Output the (x, y) coordinate of the center of the cell containing the given text.  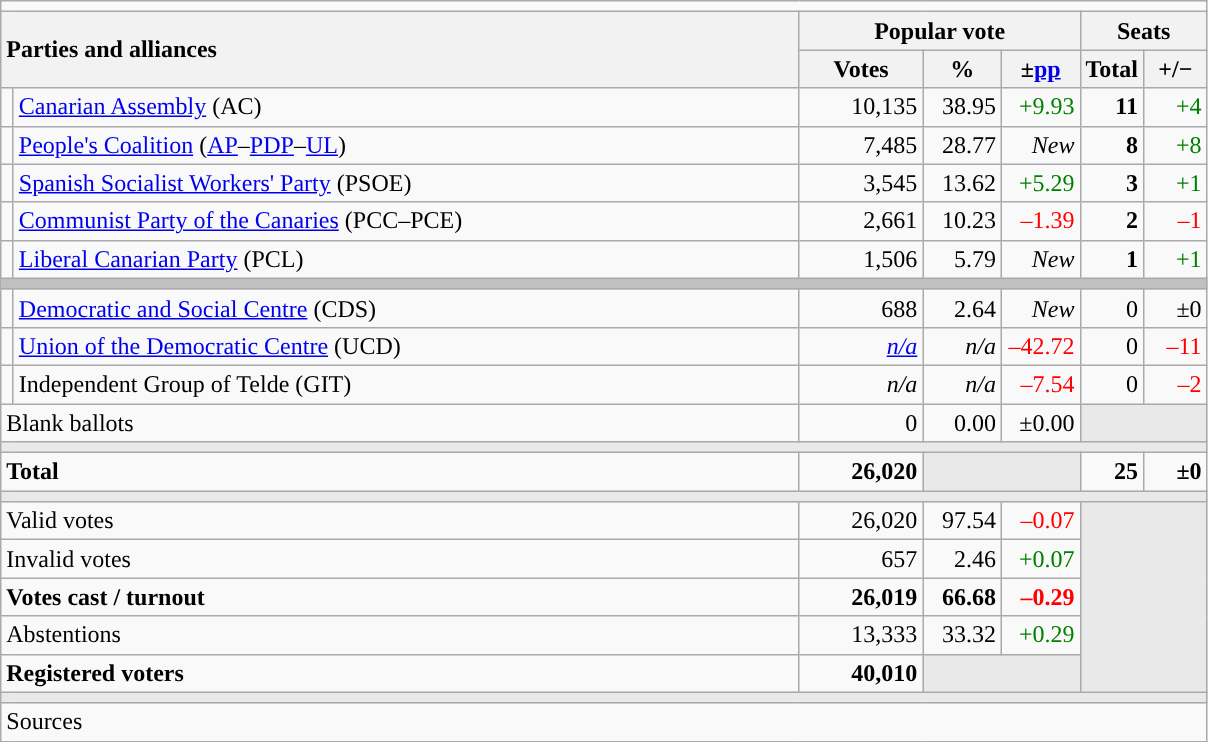
8 (1112, 145)
3 (1112, 183)
38.95 (962, 107)
Spanish Socialist Workers' Party (PSOE) (406, 183)
±pp (1040, 69)
Democratic and Social Centre (CDS) (406, 308)
Independent Group of Telde (GIT) (406, 384)
People's Coalition (AP–PDP–UL) (406, 145)
–0.07 (1040, 521)
10.23 (962, 221)
Valid votes (400, 521)
Votes (861, 69)
25 (1112, 472)
–1.39 (1040, 221)
+5.29 (1040, 183)
Abstentions (400, 635)
Seats (1144, 31)
0.00 (962, 423)
±0.00 (1040, 423)
Registered voters (400, 673)
+0.07 (1040, 559)
2.46 (962, 559)
Union of the Democratic Centre (UCD) (406, 346)
+/− (1176, 69)
Popular vote (940, 31)
Blank ballots (400, 423)
10,135 (861, 107)
40,010 (861, 673)
7,485 (861, 145)
Liberal Canarian Party (PCL) (406, 259)
+0.29 (1040, 635)
3,545 (861, 183)
Votes cast / turnout (400, 597)
Invalid votes (400, 559)
2,661 (861, 221)
33.32 (962, 635)
28.77 (962, 145)
+8 (1176, 145)
–1 (1176, 221)
Communist Party of the Canaries (PCC–PCE) (406, 221)
Parties and alliances (400, 50)
Sources (604, 722)
97.54 (962, 521)
–11 (1176, 346)
% (962, 69)
+4 (1176, 107)
–42.72 (1040, 346)
2 (1112, 221)
13,333 (861, 635)
11 (1112, 107)
1,506 (861, 259)
–2 (1176, 384)
66.68 (962, 597)
–0.29 (1040, 597)
2.64 (962, 308)
Canarian Assembly (AC) (406, 107)
13.62 (962, 183)
688 (861, 308)
–7.54 (1040, 384)
26,019 (861, 597)
+9.93 (1040, 107)
1 (1112, 259)
657 (861, 559)
5.79 (962, 259)
